Search for the cell housing the specified text and yield its [x, y] center coordinate. 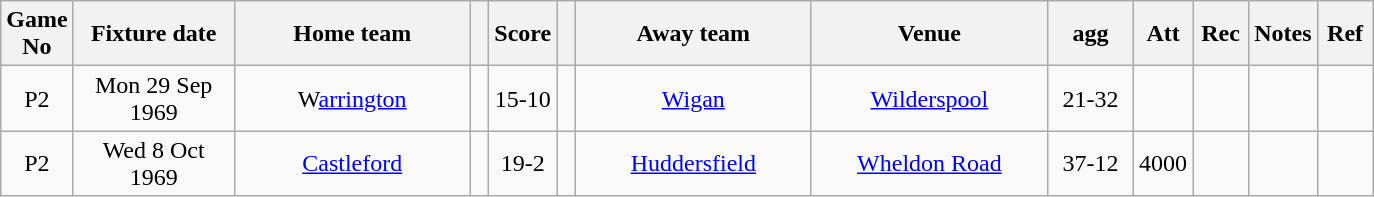
Att [1164, 34]
Huddersfield [693, 164]
Warrington [352, 98]
Wed 8 Oct 1969 [154, 164]
Score [523, 34]
Wilderspool [929, 98]
Notes [1283, 34]
21-32 [1090, 98]
Ref [1345, 34]
Wigan [693, 98]
Mon 29 Sep 1969 [154, 98]
4000 [1164, 164]
Game No [37, 34]
37-12 [1090, 164]
Castleford [352, 164]
Fixture date [154, 34]
Home team [352, 34]
15-10 [523, 98]
Rec [1221, 34]
Wheldon Road [929, 164]
Away team [693, 34]
Venue [929, 34]
19-2 [523, 164]
agg [1090, 34]
